Provide the (x, y) coordinate of the cell's center where the given text is located.  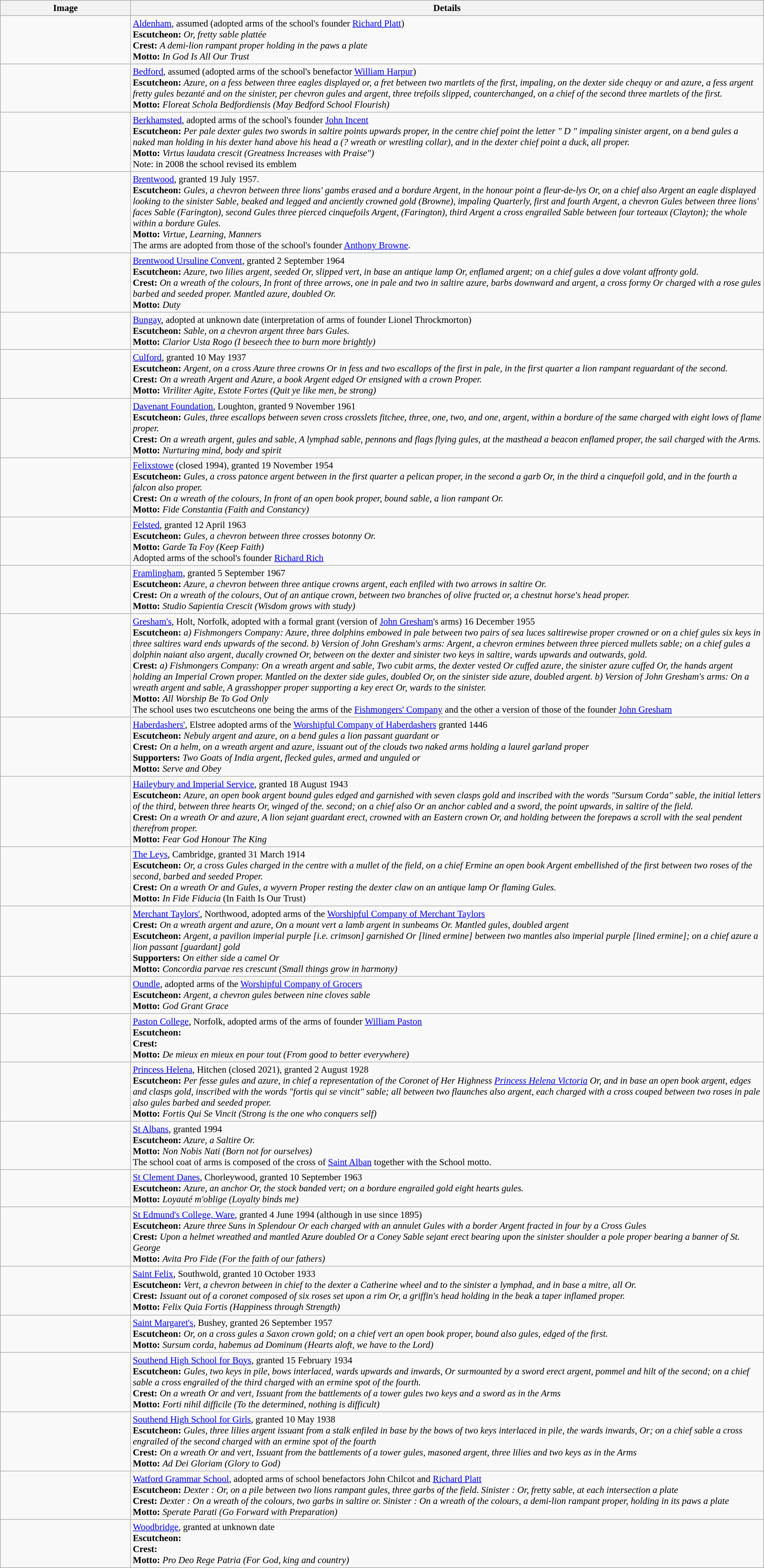
Woodbridge, granted at unknown dateEscutcheon: Crest: Motto: Pro Deo Rege Patria (For God, king and country) (447, 1544)
Image (66, 8)
Details (447, 8)
Oundle, adopted arms of the Worshipful Company of GrocersEscutcheon: Argent, a chevron gules between nine cloves sable Motto: God Grant Grace (447, 995)
